For the text-containing cell, return its midpoint in [X, Y] coordinate format. 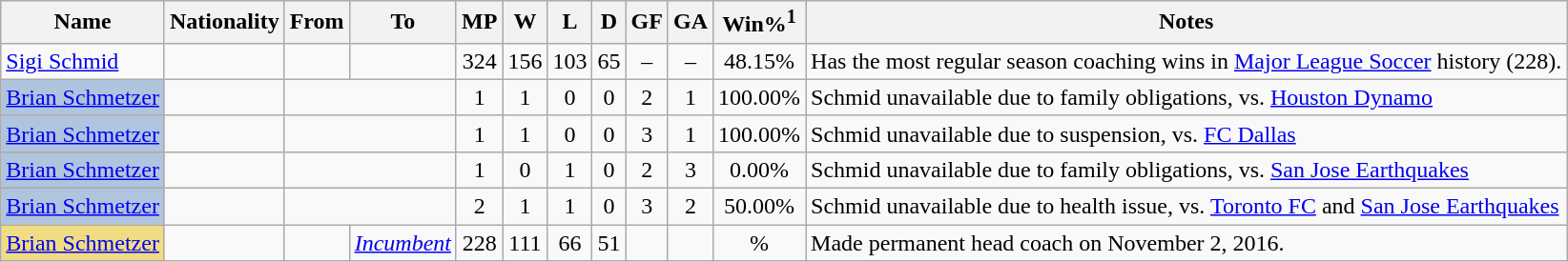
Notes [1186, 23]
W [525, 23]
Schmid unavailable due to suspension, vs. FC Dallas [1186, 133]
To [402, 23]
Schmid unavailable due to health issue, vs. Toronto FC and San Jose Earthquakes [1186, 207]
MP [479, 23]
% [759, 243]
Schmid unavailable due to family obligations, vs. San Jose Earthquakes [1186, 170]
Win%1 [759, 23]
0.00% [759, 170]
66 [570, 243]
GF [647, 23]
156 [525, 61]
111 [525, 243]
Sigi Schmid [83, 61]
48.15% [759, 61]
GA [691, 23]
103 [570, 61]
228 [479, 243]
324 [479, 61]
Has the most regular season coaching wins in Major League Soccer history (228). [1186, 61]
D [609, 23]
65 [609, 61]
Nationality [224, 23]
Incumbent [402, 243]
50.00% [759, 207]
Schmid unavailable due to family obligations, vs. Houston Dynamo [1186, 97]
Made permanent head coach on November 2, 2016. [1186, 243]
From [317, 23]
51 [609, 243]
Name [83, 23]
L [570, 23]
